Scan for the cell matching the given text and deliver its [x, y] coordinate at center. 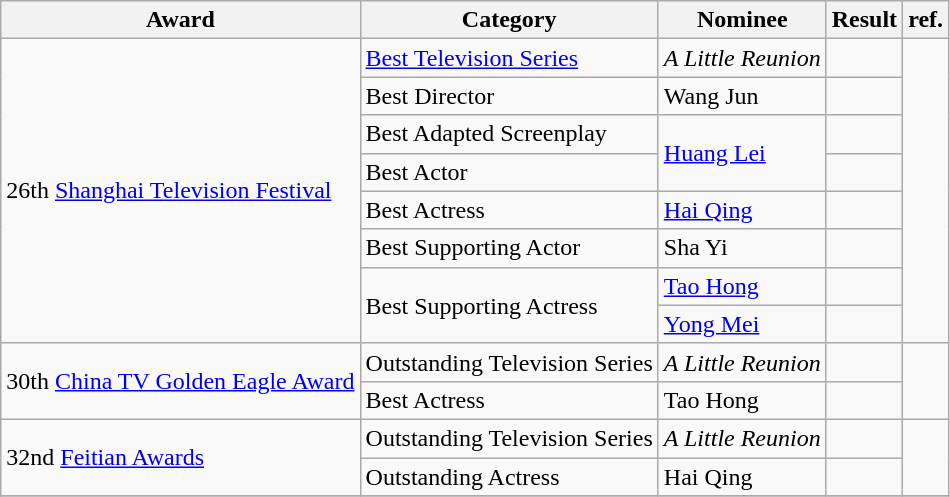
Huang Lei [742, 153]
Best Supporting Actress [509, 305]
Best Director [509, 96]
Outstanding Actress [509, 477]
Category [509, 20]
30th China TV Golden Eagle Award [180, 381]
Nominee [742, 20]
Best Supporting Actor [509, 248]
Best Television Series [509, 58]
26th Shanghai Television Festival [180, 191]
32nd Feitian Awards [180, 457]
Award [180, 20]
ref. [926, 20]
Yong Mei [742, 324]
Best Adapted Screenplay [509, 134]
Wang Jun [742, 96]
Result [864, 20]
Sha Yi [742, 248]
Best Actor [509, 172]
